From the cell containing the given text, extract its center point as (x, y) coordinate. 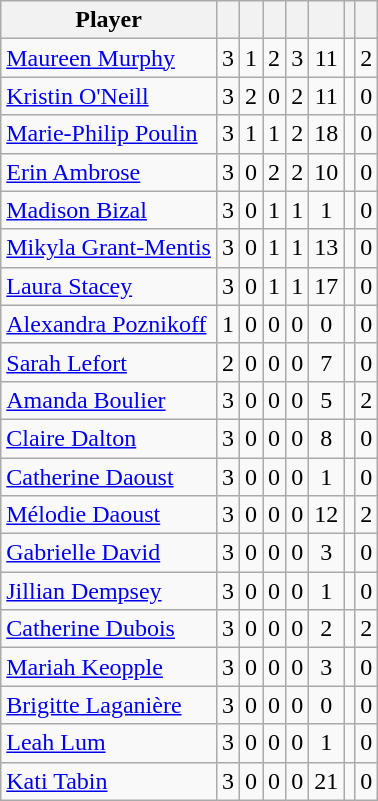
Leah Lum (109, 743)
Claire Dalton (109, 438)
Gabrielle David (109, 553)
Brigitte Laganière (109, 705)
5 (326, 400)
10 (326, 172)
Amanda Boulier (109, 400)
Catherine Dubois (109, 629)
8 (326, 438)
Sarah Lefort (109, 362)
Erin Ambrose (109, 172)
12 (326, 515)
7 (326, 362)
Marie-Philip Poulin (109, 134)
Laura Stacey (109, 286)
18 (326, 134)
Mariah Keopple (109, 667)
Kristin O'Neill (109, 96)
13 (326, 248)
Player (109, 20)
17 (326, 286)
Maureen Murphy (109, 58)
Catherine Daoust (109, 477)
Alexandra Poznikoff (109, 324)
Kati Tabin (109, 781)
Jillian Dempsey (109, 591)
Madison Bizal (109, 210)
Mélodie Daoust (109, 515)
21 (326, 781)
Mikyla Grant-Mentis (109, 248)
